From the cell containing the given text, extract its center point as [X, Y] coordinate. 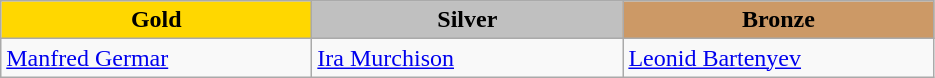
Manfred Germar [156, 58]
Bronze [778, 20]
Gold [156, 20]
Leonid Bartenyev [778, 58]
Ira Murchison [468, 58]
Silver [468, 20]
